Return the [X, Y] coordinate for the center point of the cell that contains the specified text.  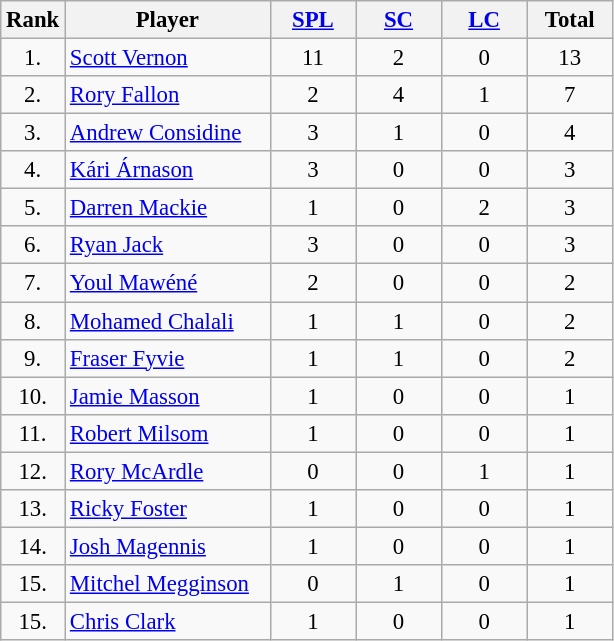
Rank [33, 20]
8. [33, 321]
5. [33, 208]
13. [33, 509]
3. [33, 133]
Josh Magennis [168, 546]
Rory McArdle [168, 471]
10. [33, 396]
1. [33, 58]
Mohamed Chalali [168, 321]
Total [570, 20]
7 [570, 95]
Ryan Jack [168, 245]
SC [399, 20]
Chris Clark [168, 621]
Robert Milsom [168, 433]
4. [33, 170]
12. [33, 471]
Scott Vernon [168, 58]
9. [33, 358]
Darren Mackie [168, 208]
Fraser Fyvie [168, 358]
11 [313, 58]
Kári Árnason [168, 170]
7. [33, 283]
SPL [313, 20]
Mitchel Megginson [168, 584]
13 [570, 58]
Andrew Considine [168, 133]
Ricky Foster [168, 509]
Youl Mawéné [168, 283]
LC [484, 20]
Player [168, 20]
2. [33, 95]
11. [33, 433]
6. [33, 245]
Rory Fallon [168, 95]
Jamie Masson [168, 396]
14. [33, 546]
